Return (x, y) of the center of cell containing provided text 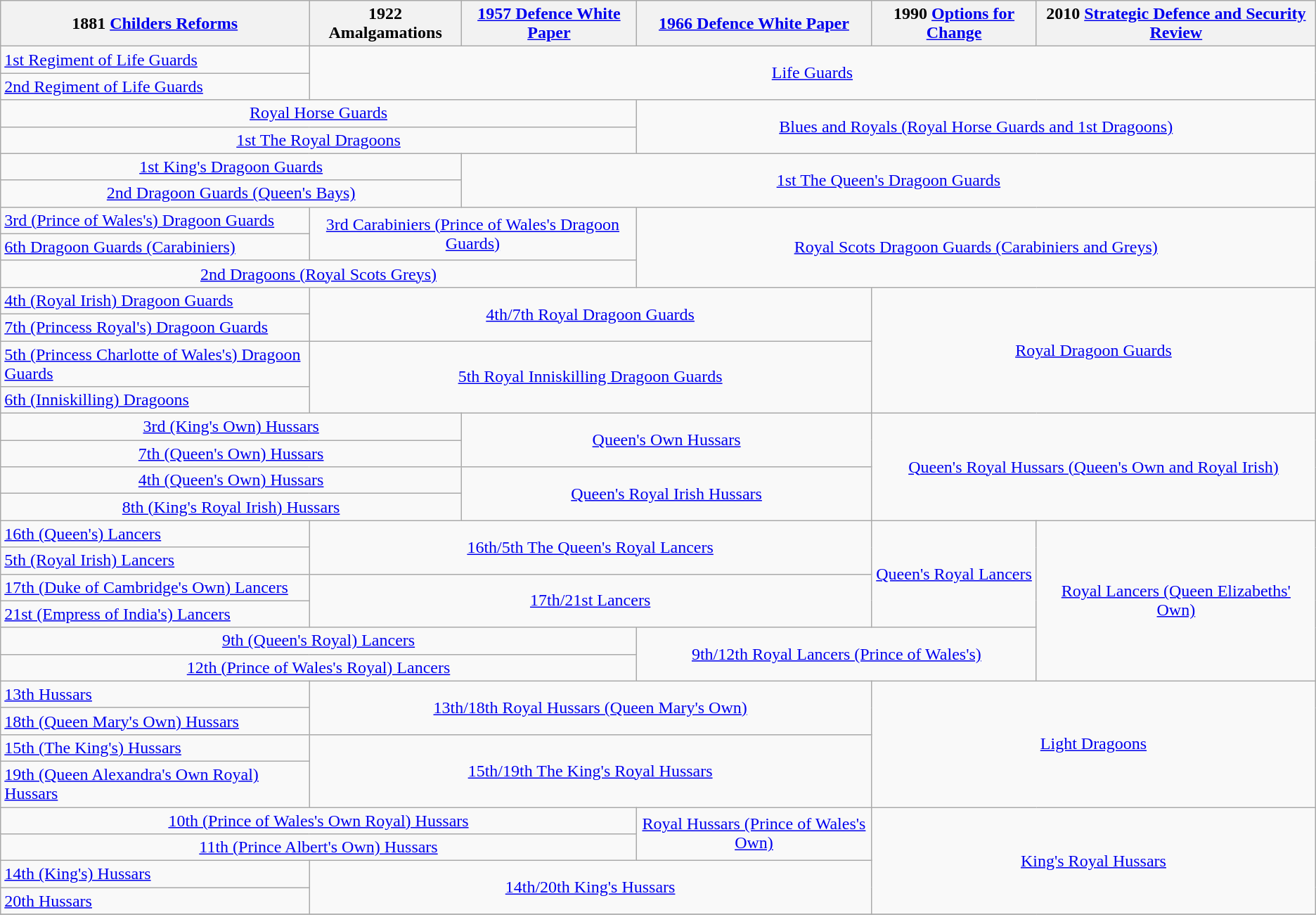
Royal Hussars (Prince of Wales's Own) (754, 834)
18th (Queen Mary's Own) Hussars (155, 721)
9th (Queen's Royal) Lancers (319, 641)
2nd Regiment of Life Guards (155, 87)
2nd Dragoon Guards (Queen's Bays) (231, 193)
20th Hussars (155, 901)
1st The Queen's Dragoon Guards (889, 180)
Queen's Royal Lancers (955, 574)
19th (Queen Alexandra's Own Royal) Hussars (155, 783)
Royal Horse Guards (319, 113)
4th (Royal Irish) Dragoon Guards (155, 300)
17th/21st Lancers (591, 601)
13th Hussars (155, 694)
4th (Queen's Own) Hussars (231, 480)
16th/5th The Queen's Royal Lancers (591, 547)
7th (Princess Royal's) Dragoon Guards (155, 327)
1990 Options for Change (955, 24)
12th (Prince of Wales's Royal) Lancers (319, 667)
6th (Inniskilling) Dragoons (155, 400)
Royal Dragoon Guards (1094, 350)
1st Regiment of Life Guards (155, 60)
Queen's Royal Hussars (Queen's Own and Royal Irish) (1094, 467)
1881 Childers Reforms (155, 24)
11th (Prince Albert's Own) Hussars (319, 847)
17th (Duke of Cambridge's Own) Lancers (155, 587)
1922 Amalgamations (385, 24)
14th (King's) Hussars (155, 874)
King's Royal Hussars (1094, 861)
14th/20th King's Hussars (591, 888)
1st The Royal Dragoons (319, 140)
2nd Dragoons (Royal Scots Greys) (319, 274)
8th (King's Royal Irish) Hussars (231, 507)
Life Guards (813, 73)
Queen's Royal Irish Hussars (666, 494)
21st (Empress of India's) Lancers (155, 614)
1957 Defence White Paper (550, 24)
7th (Queen's Own) Hussars (231, 454)
Royal Lancers (Queen Elizabeths' Own) (1175, 601)
15th/19th The King's Royal Hussars (591, 771)
9th/12th Royal Lancers (Prince of Wales's) (837, 654)
3rd (Prince of Wales's) Dragoon Guards (155, 220)
4th/7th Royal Dragoon Guards (591, 314)
5th (Princess Charlotte of Wales's) Dragoon Guards (155, 363)
3rd (King's Own) Hussars (231, 427)
Queen's Own Hussars (666, 440)
1966 Defence White Paper (754, 24)
15th (The King's) Hussars (155, 748)
3rd Carabiniers (Prince of Wales's Dragoon Guards) (473, 233)
2010 Strategic Defence and Security Review (1175, 24)
1st King's Dragoon Guards (231, 167)
5th (Royal Irish) Lancers (155, 561)
5th Royal Inniskilling Dragoon Guards (591, 377)
6th Dragoon Guards (Carabiniers) (155, 247)
10th (Prince of Wales's Own Royal) Hussars (319, 821)
13th/18th Royal Hussars (Queen Mary's Own) (591, 708)
Blues and Royals (Royal Horse Guards and 1st Dragoons) (976, 127)
Royal Scots Dragoon Guards (Carabiniers and Greys) (976, 247)
Light Dragoons (1094, 744)
16th (Queen's) Lancers (155, 534)
